Pinpoint the cell where the given text exists, returning its [x, y] midpoint coordinate. 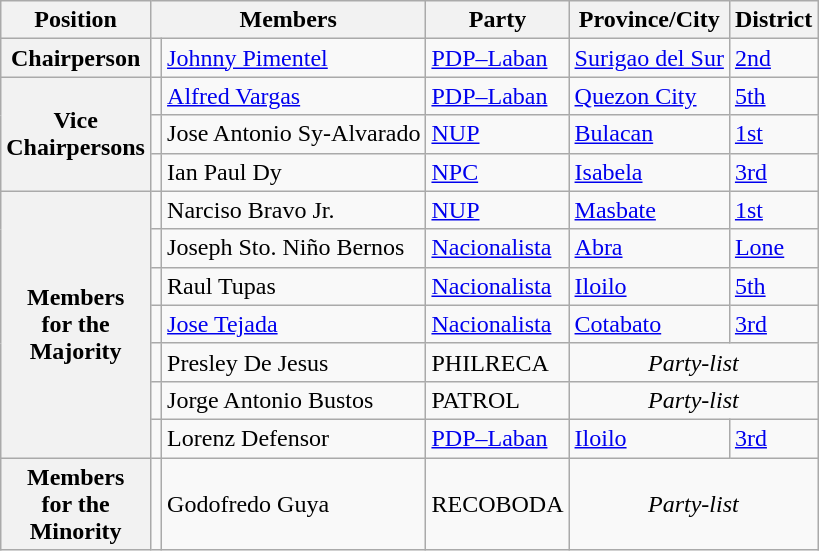
Cotabato [649, 324]
Raul Tupas [294, 286]
NPC [498, 172]
Narciso Bravo Jr. [294, 210]
Godofredo Guya [294, 504]
Alfred Vargas [294, 96]
RECOBODA [498, 504]
ViceChairpersons [76, 134]
Isabela [649, 172]
Jose Tejada [294, 324]
Presley De Jesus [294, 362]
Quezon City [649, 96]
Surigao del Sur [649, 58]
Membersfor theMajority [76, 324]
Members [288, 20]
Jorge Antonio Bustos [294, 400]
Lorenz Defensor [294, 438]
Lone [773, 248]
Joseph Sto. Niño Bernos [294, 248]
Abra [649, 248]
2nd [773, 58]
Chairperson [76, 58]
PHILRECA [498, 362]
Johnny Pimentel [294, 58]
Jose Antonio Sy-Alvarado [294, 134]
PATROL [498, 400]
Province/City [649, 20]
Bulacan [649, 134]
Membersfor theMinority [76, 504]
Party [498, 20]
District [773, 20]
Masbate [649, 210]
Position [76, 20]
Ian Paul Dy [294, 172]
